Provide the (X, Y) coordinate of the cell's center where the given text is located.  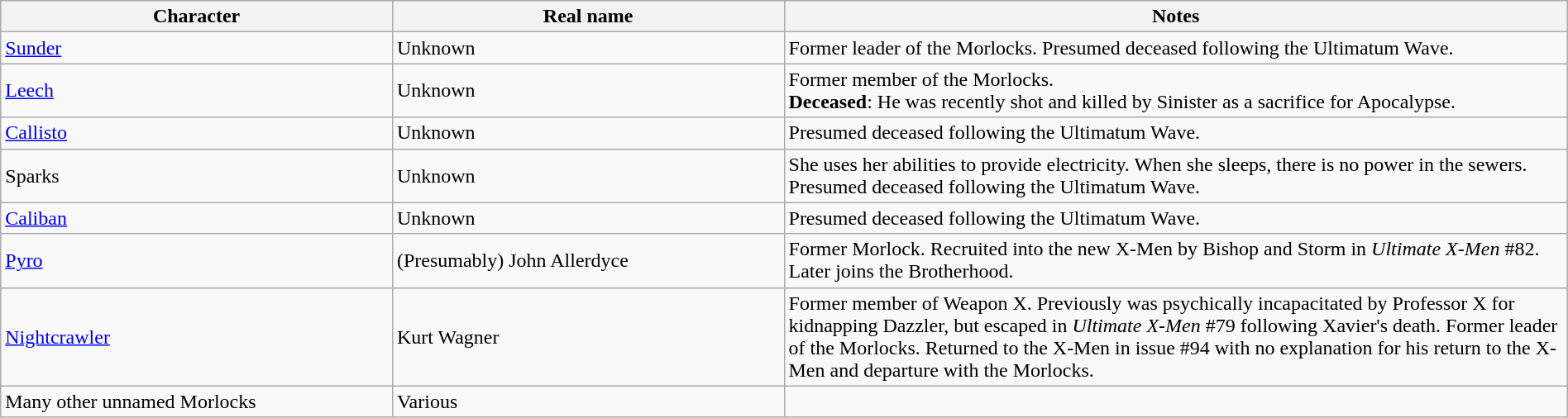
Nightcrawler (197, 337)
Various (588, 401)
(Presumably) John Allerdyce (588, 261)
She uses her abilities to provide electricity. When she sleeps, there is no power in the sewers. Presumed deceased following the Ultimatum Wave. (1176, 175)
Character (197, 17)
Pyro (197, 261)
Kurt Wagner (588, 337)
Real name (588, 17)
Sparks (197, 175)
Leech (197, 91)
Sunder (197, 48)
Notes (1176, 17)
Many other unnamed Morlocks (197, 401)
Former Morlock. Recruited into the new X-Men by Bishop and Storm in Ultimate X-Men #82. Later joins the Brotherhood. (1176, 261)
Former leader of the Morlocks. Presumed deceased following the Ultimatum Wave. (1176, 48)
Former member of the Morlocks.Deceased: He was recently shot and killed by Sinister as a sacrifice for Apocalypse. (1176, 91)
Caliban (197, 218)
Callisto (197, 133)
